Identify which cell holds the provided text, then report its (x, y) central coordinate. 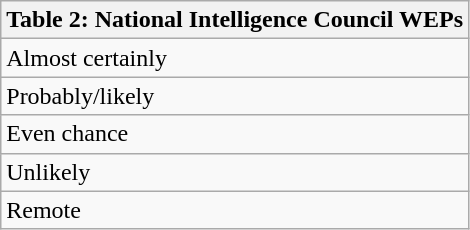
Almost certainly (235, 58)
Unlikely (235, 172)
Table 2: National Intelligence Council WEPs (235, 20)
Remote (235, 210)
Even chance (235, 134)
Probably/likely (235, 96)
